Pinpoint the cell where the given text exists, returning its (x, y) midpoint coordinate. 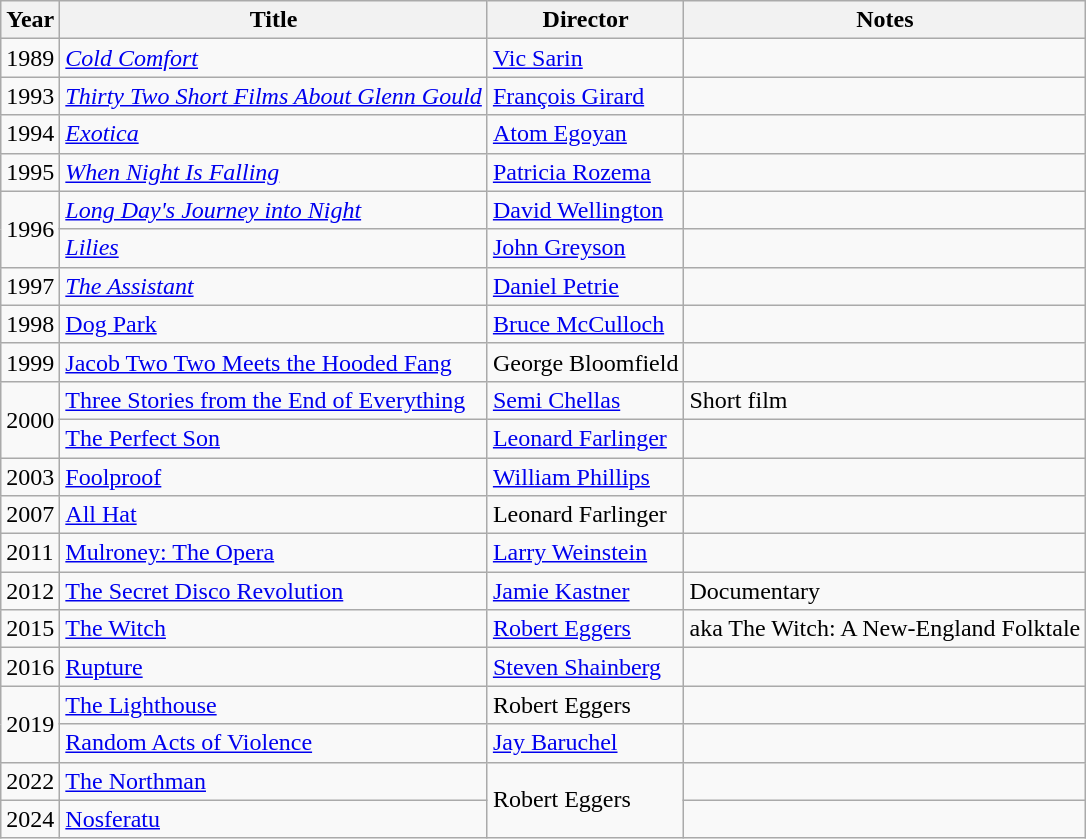
2024 (30, 819)
1996 (30, 229)
Title (274, 20)
When Night Is Falling (274, 172)
1989 (30, 58)
John Greyson (586, 248)
The Northman (274, 781)
Semi Chellas (586, 400)
François Girard (586, 96)
Jay Baruchel (586, 743)
Thirty Two Short Films About Glenn Gould (274, 96)
2015 (30, 629)
William Phillips (586, 477)
1997 (30, 286)
2019 (30, 724)
George Bloomfield (586, 362)
1994 (30, 134)
1995 (30, 172)
Jacob Two Two Meets the Hooded Fang (274, 362)
David Wellington (586, 210)
Rupture (274, 667)
The Witch (274, 629)
Three Stories from the End of Everything (274, 400)
Short film (885, 400)
The Secret Disco Revolution (274, 591)
Bruce McCulloch (586, 324)
2022 (30, 781)
Nosferatu (274, 819)
2007 (30, 515)
Notes (885, 20)
1999 (30, 362)
Documentary (885, 591)
Jamie Kastner (586, 591)
Dog Park (274, 324)
The Perfect Son (274, 438)
Patricia Rozema (586, 172)
Larry Weinstein (586, 553)
Director (586, 20)
1998 (30, 324)
2011 (30, 553)
2016 (30, 667)
Random Acts of Violence (274, 743)
Cold Comfort (274, 58)
The Assistant (274, 286)
aka The Witch: A New-England Folktale (885, 629)
Vic Sarin (586, 58)
2000 (30, 419)
2003 (30, 477)
Daniel Petrie (586, 286)
Steven Shainberg (586, 667)
Lilies (274, 248)
Year (30, 20)
Mulroney: The Opera (274, 553)
Exotica (274, 134)
The Lighthouse (274, 705)
Long Day's Journey into Night (274, 210)
Foolproof (274, 477)
1993 (30, 96)
Atom Egoyan (586, 134)
2012 (30, 591)
All Hat (274, 515)
